Capture the cell that displays the provided text and extract its (X, Y) central coordinate. 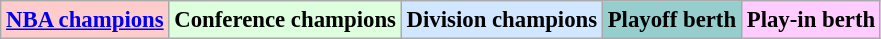
Playoff berth (672, 20)
NBA champions (85, 20)
Play-in berth (810, 20)
Conference champions (285, 20)
Division champions (502, 20)
